Search for the cell housing the specified text and yield its [x, y] center coordinate. 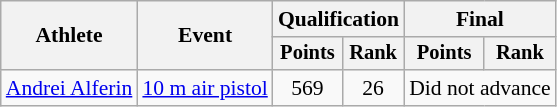
Qualification [338, 19]
Event [204, 36]
Andrei Alferin [70, 88]
10 m air pistol [204, 88]
Athlete [70, 36]
569 [308, 88]
Final [480, 19]
26 [373, 88]
Did not advance [480, 88]
